Determine the [X, Y] coordinate at the center of the cell enclosing the given text.  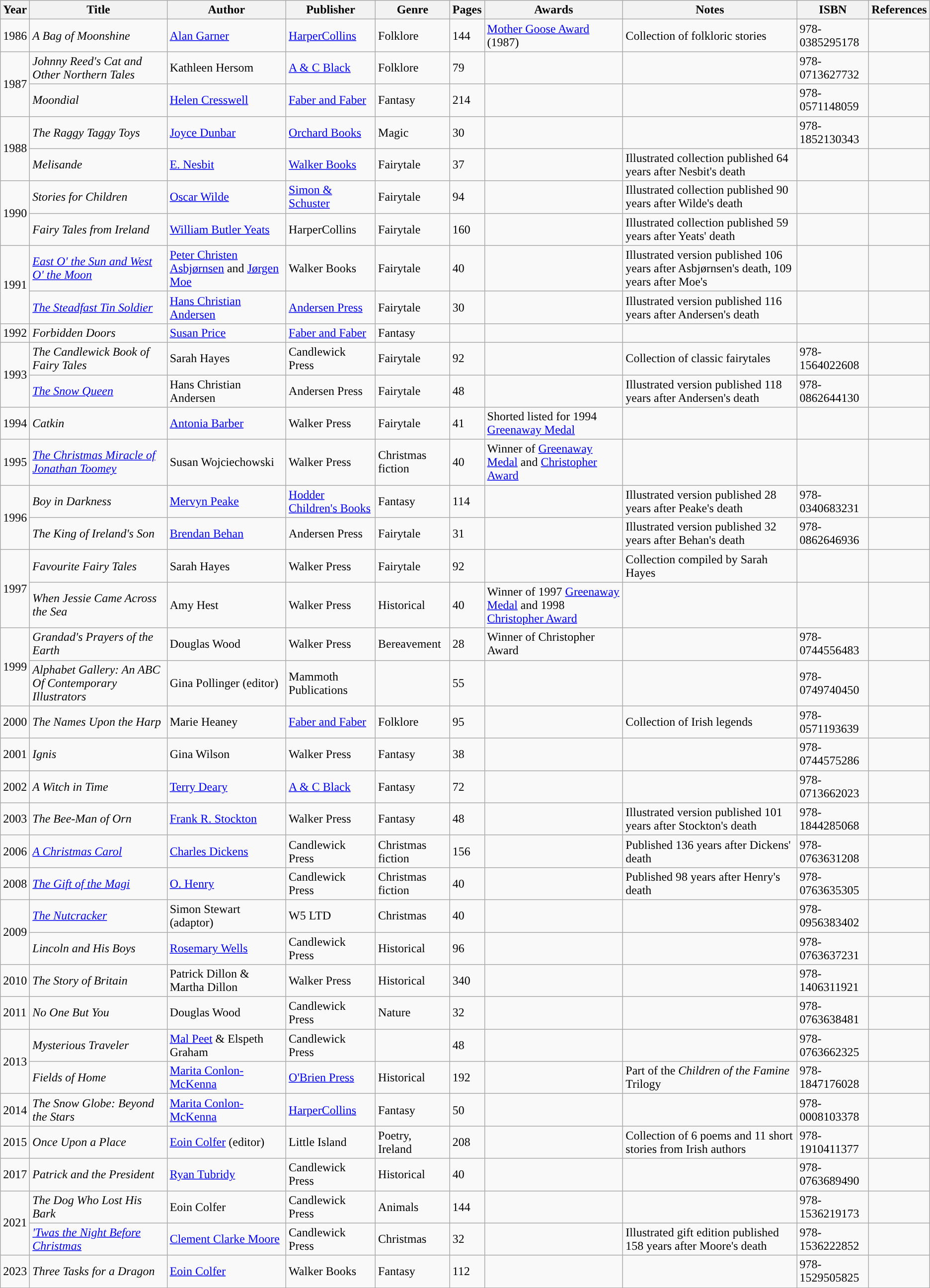
978-0763662325 [833, 1045]
The Steadfast Tin Soldier [98, 307]
Ryan Tubridy [227, 1174]
Fields of Home [98, 1078]
1996 [15, 518]
East O' the Sun and West O' the Moon [98, 268]
2003 [15, 819]
Illustrated version published 118 years after Andersen's death [710, 390]
Melisande [98, 165]
112 [467, 1272]
37 [467, 165]
1991 [15, 284]
Gina Pollinger (editor) [227, 683]
2017 [15, 1174]
Marie Heaney [227, 722]
Alphabet Gallery: An ABC Of Contemporary Illustrators [98, 683]
2001 [15, 754]
31 [467, 533]
Stories for Children [98, 197]
978-1536222852 [833, 1239]
978-0385295178 [833, 36]
156 [467, 851]
Simon Stewart (adaptor) [227, 916]
41 [467, 423]
Little Island [331, 1142]
Simon & Schuster [331, 197]
978-1564022608 [833, 359]
Published 136 years after Dickens' death [710, 851]
1992 [15, 333]
978-1406311921 [833, 981]
E. Nesbit [227, 165]
Shorted listed for 1994 Greenaway Medal [553, 423]
978-1852130343 [833, 132]
Grandad's Prayers of the Earth [98, 644]
The King of Ireland's Son [98, 533]
Illustrated version published 28 years after Peake's death [710, 502]
978-0763638481 [833, 1013]
Fairy Tales from Ireland [98, 229]
The Dog Who Lost His Bark [98, 1207]
Year [15, 10]
Poetry, Ireland [413, 1142]
The Christmas Miracle of Jonathan Toomey [98, 462]
72 [467, 787]
214 [467, 100]
1997 [15, 589]
The Candlewick Book of Fairy Tales [98, 359]
'Twas the Night Before Christmas [98, 1239]
Genre [413, 10]
Boy in Darkness [98, 502]
Moondial [98, 100]
Illustrated collection published 64 years after Nesbit's death [710, 165]
Illustrated version published 32 years after Behan's death [710, 533]
Charles Dickens [227, 851]
Author [227, 10]
2011 [15, 1013]
Illustrated collection published 90 years after Wilde's death [710, 197]
Hodder Children's Books [331, 502]
Collection of folkloric stories [710, 36]
978-0862644130 [833, 390]
A Christmas Carol [98, 851]
Helen Cresswell [227, 100]
Terry Deary [227, 787]
978-1529505825 [833, 1272]
1990 [15, 213]
The Gift of the Magi [98, 883]
Mammoth Publications [331, 683]
2014 [15, 1110]
O'Brien Press [331, 1078]
2015 [15, 1142]
Collection of Irish legends [710, 722]
978-1536219173 [833, 1207]
Antonia Barber [227, 423]
No One But You [98, 1013]
114 [467, 502]
978-1847176028 [833, 1078]
Nature [413, 1013]
Winner of 1997 Greenaway Medal and 1998 Christopher Award [553, 605]
2009 [15, 932]
Oscar Wilde [227, 197]
2008 [15, 883]
2002 [15, 787]
Mal Peet & Elspeth Graham [227, 1045]
1986 [15, 36]
978-0571193639 [833, 722]
Ignis [98, 754]
1994 [15, 423]
Patrick and the President [98, 1174]
978-0571148059 [833, 100]
1995 [15, 462]
192 [467, 1078]
1993 [15, 375]
94 [467, 197]
Pages [467, 10]
978-0744556483 [833, 644]
50 [467, 1110]
2021 [15, 1223]
978-1844285068 [833, 819]
William Butler Yeats [227, 229]
The Nutcracker [98, 916]
Mother Goose Award (1987) [553, 36]
340 [467, 981]
28 [467, 644]
Susan Wojciechowski [227, 462]
Illustrated collection published 59 years after Yeats' death [710, 229]
Awards [553, 10]
The Names Upon the Harp [98, 722]
Illustrated version published 106 years after Asbjørnsen's death, 109 years after Moe's [710, 268]
Illustrated gift edition published 158 years after Moore's death [710, 1239]
Amy Hest [227, 605]
Illustrated version published 101 years after Stockton's death [710, 819]
Clement Clarke Moore [227, 1239]
Forbidden Doors [98, 333]
55 [467, 683]
978-0956383402 [833, 916]
The Story of Britain [98, 981]
Mysterious Traveler [98, 1045]
Winner of Greenaway Medal and Christopher Award [553, 462]
Collection of classic fairytales [710, 359]
1988 [15, 149]
208 [467, 1142]
Catkin [98, 423]
Frank R. Stockton [227, 819]
1987 [15, 84]
The Snow Queen [98, 390]
ISBN [833, 10]
978-0763689490 [833, 1174]
978-0763637231 [833, 948]
978-0862646936 [833, 533]
1999 [15, 667]
The Snow Globe: Beyond the Stars [98, 1110]
Bereavement [413, 644]
Orchard Books [331, 132]
Published 98 years after Henry's death [710, 883]
79 [467, 68]
978-0749740450 [833, 683]
160 [467, 229]
Title [98, 10]
2006 [15, 851]
Brendan Behan [227, 533]
38 [467, 754]
Lincoln and His Boys [98, 948]
2013 [15, 1061]
978-0340683231 [833, 502]
Part of the Children of the Famine Trilogy [710, 1078]
Animals [413, 1207]
Susan Price [227, 333]
Rosemary Wells [227, 948]
978-0763631208 [833, 851]
2010 [15, 981]
95 [467, 722]
The Bee-Man of Orn [98, 819]
The Raggy Taggy Toys [98, 132]
Collection compiled by Sarah Hayes [710, 566]
A Bag of Moonshine [98, 36]
Winner of Christopher Award [553, 644]
978-0744575286 [833, 754]
Peter Christen Asbjørnsen and Jørgen Moe [227, 268]
Collection of 6 poems and 11 short stories from Irish authors [710, 1142]
Joyce Dunbar [227, 132]
Kathleen Hersom [227, 68]
Favourite Fairy Tales [98, 566]
Mervyn Peake [227, 502]
Magic [413, 132]
Once Upon a Place [98, 1142]
When Jessie Came Across the Sea [98, 605]
A Witch in Time [98, 787]
Alan Garner [227, 36]
Johnny Reed's Cat and Other Northern Tales [98, 68]
978-0763635305 [833, 883]
References [899, 10]
Patrick Dillon & Martha Dillon [227, 981]
Three Tasks for a Dragon [98, 1272]
Publisher [331, 10]
Notes [710, 10]
Eoin Colfer (editor) [227, 1142]
Illustrated version published 116 years after Andersen's death [710, 307]
978-0713662023 [833, 787]
978-0008103378 [833, 1110]
978-0713627732 [833, 68]
2023 [15, 1272]
W5 LTD [331, 916]
978-1910411377 [833, 1142]
2000 [15, 722]
Gina Wilson [227, 754]
96 [467, 948]
O. Henry [227, 883]
